Determine the [X, Y] coordinate at the center of the cell enclosing the given text.  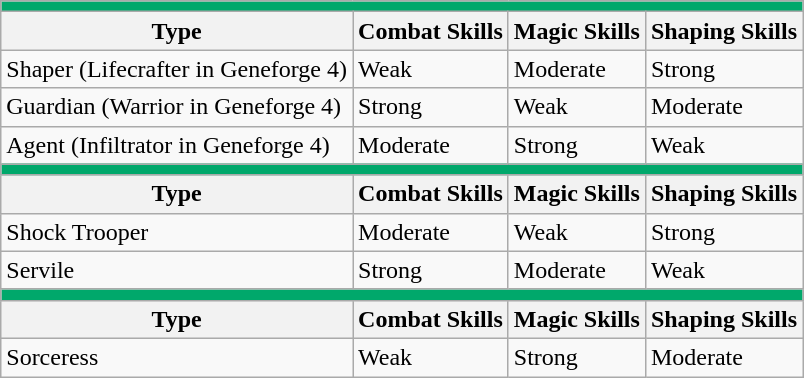
Guardian (Warrior in Geneforge 4) [177, 107]
Shaper (Lifecrafter in Geneforge 4) [177, 69]
Sorceress [177, 357]
Shock Trooper [177, 232]
Servile [177, 270]
Agent (Infiltrator in Geneforge 4) [177, 145]
